Return the (X, Y) coordinate for the center point of the cell that contains the specified text.  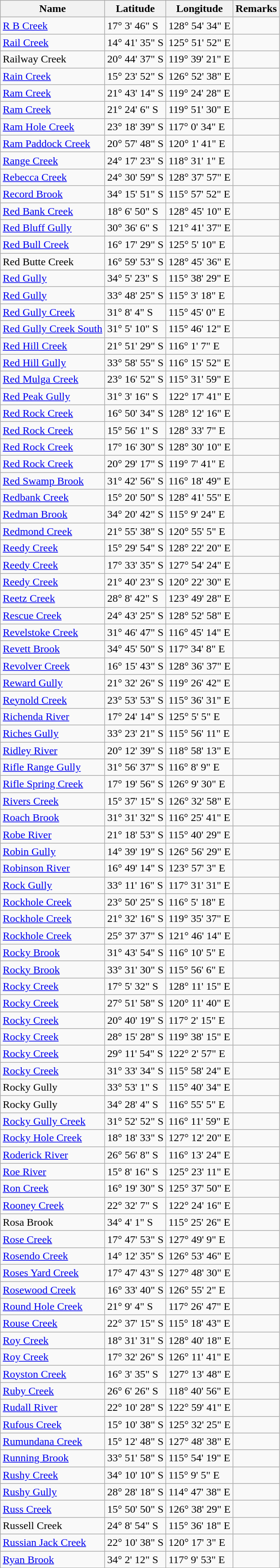
118° 40' 56" E (199, 1391)
34° 10' 10" S (135, 1475)
115° 45' 0" E (199, 312)
34° 20' 42" S (135, 515)
125° 5' 5" E (199, 716)
Rushy Gully (53, 1492)
115° 58' 24" E (199, 1071)
Redbank Creek (53, 498)
15° 12' 48" S (135, 1441)
115° 9' 5" E (199, 1475)
Russian Jack Creek (53, 1542)
119° 24' 28" E (199, 93)
30° 36' 6" S (135, 228)
117° 31' 31" E (199, 885)
Rose Creek (53, 1239)
Red Bull Creek (53, 245)
15° 56' 1" S (135, 430)
Revolver Creek (53, 666)
17° 16' 30" S (135, 447)
Reetz Creek (53, 599)
Ridley River (53, 751)
27° 51' 58" S (135, 1003)
Red Butte Creek (53, 262)
116° 15' 52" E (199, 363)
Rufous Creek (53, 1425)
Revelstoke Creek (53, 632)
14° 41' 35" S (135, 43)
115° 25' 26" E (199, 1222)
119° 35' 37" E (199, 919)
23° 53' 53" S (135, 700)
18° 31' 31" S (135, 1340)
Ron Creek (53, 1189)
118° 58' 13" E (199, 751)
18° 6' 50" S (135, 211)
34° 45' 50" S (135, 649)
Running Brook (53, 1458)
119° 7' 41" E (199, 464)
127° 13' 48" E (199, 1374)
Remarks (256, 9)
Robinson River (53, 868)
Rebecca Creek (53, 177)
20° 57' 48" S (135, 143)
127° 12' 20" E (199, 1138)
16° 19' 30" S (135, 1189)
116° 11' 59" E (199, 1121)
22° 37' 15" S (135, 1324)
16° 15' 43" S (135, 666)
Reward Gully (53, 683)
119° 38' 15" E (199, 1037)
127° 48' 30" E (199, 1273)
Rifle Spring Creek (53, 784)
Red Hill Creek (53, 346)
22° 10' 38" S (135, 1542)
Rosa Brook (53, 1222)
126° 11' 41" E (199, 1357)
Reynold Creek (53, 700)
128° 30' 10" E (199, 447)
16° 33' 40" S (135, 1290)
117° 26' 47" E (199, 1307)
17° 5' 32" S (135, 986)
Redmond Creek (53, 531)
126° 53' 46" E (199, 1256)
20° 29' 17" S (135, 464)
15° 29' 54" S (135, 548)
Rosendo Creek (53, 1256)
Rushy Creek (53, 1475)
17° 47' 53" S (135, 1239)
22° 10' 28" S (135, 1408)
126° 9' 30" E (199, 784)
Range Creek (53, 160)
15° 10' 38" S (135, 1425)
31° 56' 37" S (135, 767)
128° 22' 20" E (199, 548)
115° 3' 18" E (199, 295)
31° 43' 54" S (135, 952)
122° 24' 16" E (199, 1205)
31° 33' 34" S (135, 1071)
126° 56' 29" E (199, 852)
Robin Gully (53, 852)
Roach Brook (53, 818)
Roses Yard Creek (53, 1273)
Rifle Range Gully (53, 767)
127° 54' 24" E (199, 565)
119° 39' 21" E (199, 59)
34° 28' 4" S (135, 1104)
24° 43' 25" S (135, 616)
128° 12' 16" E (199, 413)
16° 17' 29" S (135, 245)
24° 17' 23" S (135, 160)
125° 37' 50" E (199, 1189)
33° 31' 30" S (135, 969)
25° 37' 37" S (135, 936)
31° 31' 32" S (135, 818)
Red Gully Creek (53, 312)
127° 48' 38" E (199, 1441)
31° 5' 10" S (135, 329)
128° 40' 18" E (199, 1340)
34° 4' 1" S (135, 1222)
20° 12' 39" S (135, 751)
117° 34' 8" E (199, 649)
114° 47' 38" E (199, 1492)
Russ Creek (53, 1509)
Rock Gully (53, 885)
125° 51' 52" E (199, 43)
21° 43' 14" S (135, 93)
119° 51' 30" E (199, 110)
126° 32' 58" E (199, 801)
17° 47' 43" S (135, 1273)
117° 2' 15" E (199, 1020)
Rocky Hole Creek (53, 1138)
125° 32' 25" E (199, 1425)
123° 49' 28" E (199, 599)
Rudall River (53, 1408)
23° 16' 52" S (135, 379)
120° 55' 5" E (199, 531)
115° 56' 11" E (199, 733)
R B Creek (53, 26)
34° 2' 12" S (135, 1559)
28° 8' 42" S (135, 599)
120° 1' 41" E (199, 143)
Red Gully Creek South (53, 329)
Longitude (199, 9)
122° 59' 41" E (199, 1408)
17° 19' 56" S (135, 784)
125° 23' 11" E (199, 1172)
21° 32' 16" S (135, 919)
128° 45' 10" E (199, 211)
Rooney Creek (53, 1205)
Roe River (53, 1172)
Railway Creek (53, 59)
116° 13' 24" E (199, 1155)
Rumundana Creek (53, 1441)
20° 44' 37" S (135, 59)
16° 3' 35" S (135, 1374)
Red Swamp Brook (53, 480)
115° 57' 52" E (199, 194)
128° 52' 58" E (199, 616)
34° 15' 51" S (135, 194)
16° 49' 14" S (135, 868)
126° 55' 2" E (199, 1290)
33° 51' 58" S (135, 1458)
33° 53' 1" S (135, 1088)
118° 31' 1" E (199, 160)
121° 46' 14" E (199, 936)
21° 55' 38" S (135, 531)
Ryan Brook (53, 1559)
Richenda River (53, 716)
Revett Brook (53, 649)
15° 37' 15" S (135, 801)
115° 38' 29" E (199, 279)
28° 15' 28" S (135, 1037)
122° 2' 57" E (199, 1054)
116° 5' 18" E (199, 902)
Ram Hole Creek (53, 127)
33° 23' 21" S (135, 733)
Royston Creek (53, 1374)
Rain Creek (53, 76)
115° 40' 29" E (199, 835)
26° 56' 8" S (135, 1155)
Red Peak Gully (53, 396)
Ruby Creek (53, 1391)
24° 8' 54" S (135, 1525)
116° 1' 7" E (199, 346)
21° 51' 29" S (135, 346)
116° 18' 49" E (199, 480)
127° 49' 9" E (199, 1239)
31° 52' 52" S (135, 1121)
128° 11' 15" E (199, 986)
Redman Brook (53, 515)
115° 36' 31" E (199, 700)
128° 45' 36" E (199, 262)
116° 45' 14" E (199, 632)
Red Bluff Gully (53, 228)
16° 59' 53" S (135, 262)
128° 33' 7" E (199, 430)
21° 18' 53" S (135, 835)
21° 32' 26" S (135, 683)
29° 11' 54" S (135, 1054)
Red Hill Gully (53, 363)
120° 11' 40" E (199, 1003)
21° 9' 4" S (135, 1307)
Rescue Creek (53, 616)
17° 32' 26" S (135, 1357)
119° 26' 42" E (199, 683)
116° 10' 5" E (199, 952)
26° 6' 26" S (135, 1391)
115° 18' 43" E (199, 1324)
Rosewood Creek (53, 1290)
17° 33' 35" S (135, 565)
115° 54' 19" E (199, 1458)
15° 20' 50" S (135, 498)
116° 8' 9" E (199, 767)
128° 36' 37" E (199, 666)
115° 31' 59" E (199, 379)
31° 42' 56" S (135, 480)
18° 18' 33" S (135, 1138)
117° 0' 34" E (199, 127)
20° 40' 19" S (135, 1020)
117° 9' 53" E (199, 1559)
33° 58' 55" S (135, 363)
Roderick River (53, 1155)
115° 46' 12" E (199, 329)
115° 56' 6" E (199, 969)
116° 55' 5" E (199, 1104)
Rouse Creek (53, 1324)
15° 23' 52" S (135, 76)
Riches Gully (53, 733)
Latitude (135, 9)
126° 38' 29" E (199, 1509)
33° 48' 25" S (135, 295)
Red Mulga Creek (53, 379)
31° 46' 47" S (135, 632)
Russell Creek (53, 1525)
Rail Creek (53, 43)
128° 37' 57" E (199, 177)
16° 50' 34" S (135, 413)
14° 12' 35" S (135, 1256)
Red Bank Creek (53, 211)
34° 5' 23" S (135, 279)
17° 24' 14" S (135, 716)
115° 40' 34" E (199, 1088)
14° 39' 19" S (135, 852)
21° 40' 23" S (135, 582)
Rocky Gully Creek (53, 1121)
115° 9' 24" E (199, 515)
31° 3' 16" S (135, 396)
115° 36' 18" E (199, 1525)
17° 3' 46" S (135, 26)
123° 57' 3" E (199, 868)
Rivers Creek (53, 801)
Robe River (53, 835)
24° 30' 59" S (135, 177)
Name (53, 9)
128° 54' 34" E (199, 26)
126° 52' 38" E (199, 76)
33° 11' 16" S (135, 885)
125° 5' 10" E (199, 245)
15° 8' 16" S (135, 1172)
Record Brook (53, 194)
Ram Paddock Creek (53, 143)
15° 50' 50" S (135, 1509)
22° 32' 7" S (135, 1205)
23° 18' 39" S (135, 127)
120° 17' 3" E (199, 1542)
Round Hole Creek (53, 1307)
121° 41' 37" E (199, 228)
23° 50' 25" S (135, 902)
21° 24' 6" S (135, 110)
128° 41' 55" E (199, 498)
122° 17' 41" E (199, 396)
120° 22' 30" E (199, 582)
31° 8' 4" S (135, 312)
28° 28' 18" S (135, 1492)
116° 25' 41" E (199, 818)
